For the text-containing cell, return its midpoint in [X, Y] coordinate format. 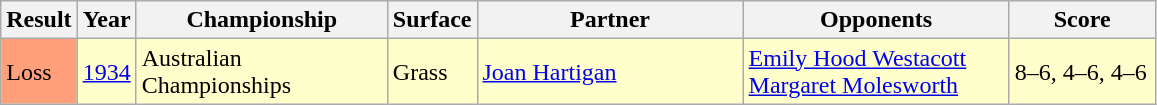
Partner [610, 20]
Joan Hartigan [610, 72]
Score [1082, 20]
1934 [106, 72]
Australian Championships [262, 72]
Emily Hood Westacott Margaret Molesworth [876, 72]
Championship [262, 20]
8–6, 4–6, 4–6 [1082, 72]
Year [106, 20]
Surface [432, 20]
Grass [432, 72]
Loss [39, 72]
Opponents [876, 20]
Result [39, 20]
